Extract the [X, Y] coordinate from the center of the cell holding the provided text.  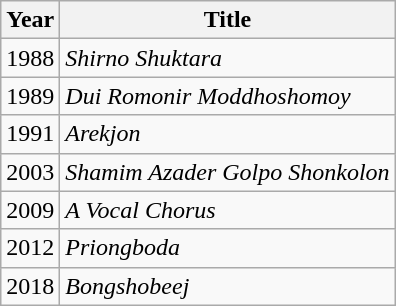
Bongshobeej [228, 286]
2003 [30, 172]
1989 [30, 96]
2009 [30, 210]
Dui Romonir Moddhoshomoy [228, 96]
Priongboda [228, 248]
A Vocal Chorus [228, 210]
Title [228, 20]
Shamim Azader Golpo Shonkolon [228, 172]
2012 [30, 248]
1988 [30, 58]
Arekjon [228, 134]
1991 [30, 134]
Year [30, 20]
Shirno Shuktara [228, 58]
2018 [30, 286]
